Find where the given text appears and provide that cell's center as [X, Y] coordinate. 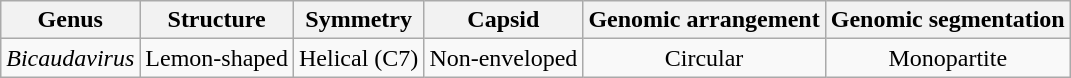
Genomic segmentation [948, 20]
Helical (C7) [358, 58]
Genomic arrangement [704, 20]
Capsid [504, 20]
Circular [704, 58]
Bicaudavirus [70, 58]
Genus [70, 20]
Non-enveloped [504, 58]
Symmetry [358, 20]
Structure [217, 20]
Monopartite [948, 58]
Lemon-shaped [217, 58]
